Scan for the cell matching the given text and deliver its [X, Y] coordinate at center. 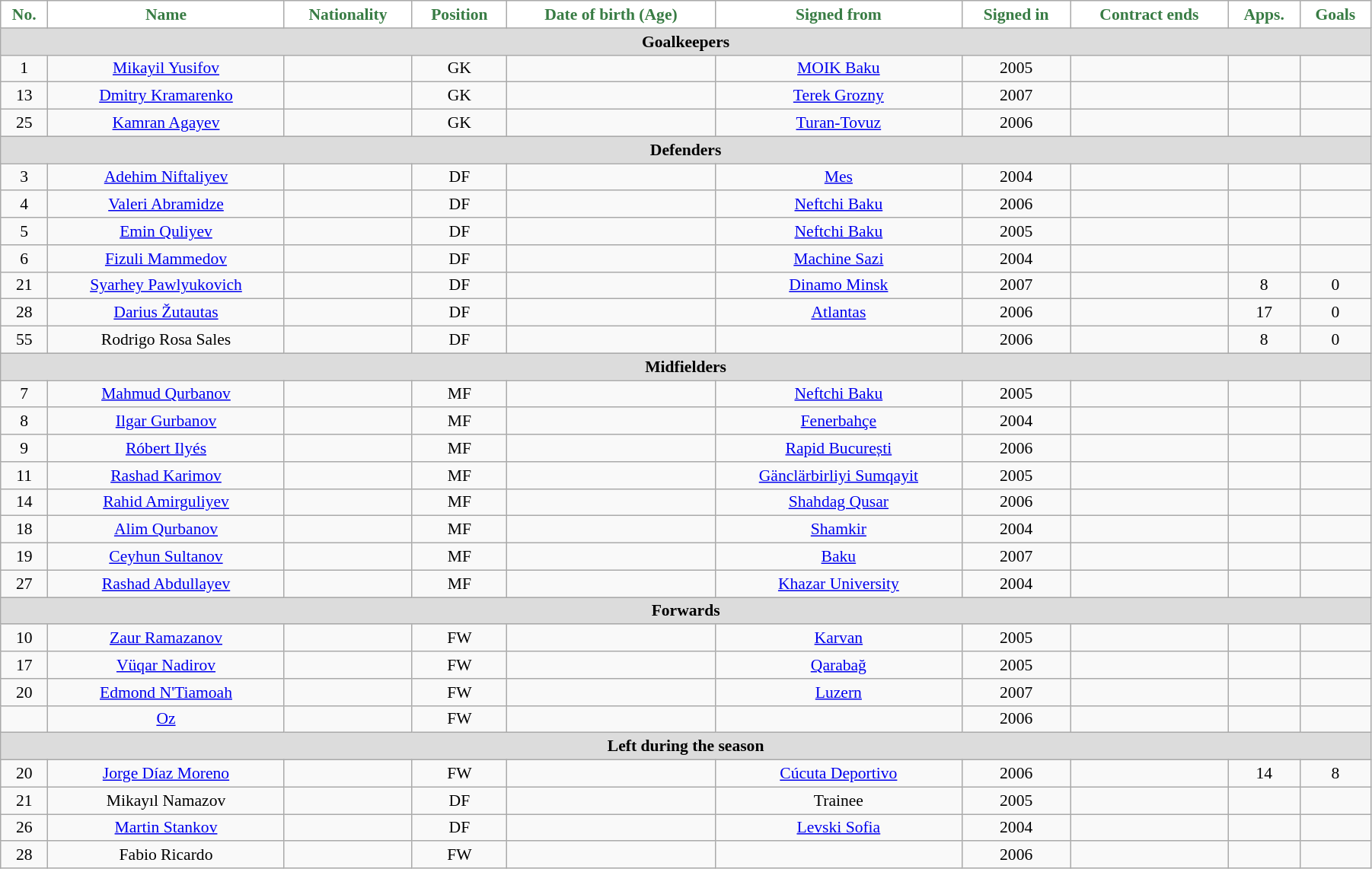
Ceyhun Sultanov [166, 557]
Mikayil Yusifov [166, 68]
Vüqar Nadirov [166, 665]
Valeri Abramidze [166, 205]
Luzern [839, 692]
Khazar University [839, 584]
27 [24, 584]
Signed from [839, 14]
3 [24, 177]
Mikayıl Namazov [166, 801]
Rodrigo Rosa Sales [166, 340]
Cúcuta Deportivo [839, 774]
No. [24, 14]
18 [24, 530]
Goals [1335, 14]
Rapid București [839, 448]
Turan-Tovuz [839, 123]
Defenders [686, 150]
1 [24, 68]
Mes [839, 177]
Levski Sofia [839, 828]
MOIK Baku [839, 68]
Contract ends [1150, 14]
Karvan [839, 638]
Nationality [348, 14]
Mahmud Qurbanov [166, 394]
Left during the season [686, 746]
Midfielders [686, 367]
Oz [166, 719]
Syarhey Pawlyukovich [166, 285]
5 [24, 231]
Gänclärbirliyi Sumqayit [839, 476]
Goalkeepers [686, 42]
Qarabağ [839, 665]
Date of birth (Age) [611, 14]
Róbert Ilyés [166, 448]
9 [24, 448]
Fenerbahçe [839, 422]
Rahid Amirguliyev [166, 502]
Fabio Ricardo [166, 855]
Fizuli Mammedov [166, 259]
Trainee [839, 801]
Apps. [1264, 14]
Shamkir [839, 530]
Kamran Agayev [166, 123]
4 [24, 205]
Terek Grozny [839, 96]
19 [24, 557]
25 [24, 123]
Rashad Karimov [166, 476]
Edmond N'Tiamoah [166, 692]
10 [24, 638]
Emin Quliyev [166, 231]
Position [460, 14]
Adehim Niftaliyev [166, 177]
Forwards [686, 611]
Shahdag Qusar [839, 502]
Baku [839, 557]
7 [24, 394]
Dinamo Minsk [839, 285]
11 [24, 476]
Martin Stankov [166, 828]
6 [24, 259]
Jorge Díaz Moreno [166, 774]
Atlantas [839, 313]
Name [166, 14]
Machine Sazi [839, 259]
Darius Žutautas [166, 313]
55 [24, 340]
Zaur Ramazanov [166, 638]
Rashad Abdullayev [166, 584]
Signed in [1016, 14]
Alim Qurbanov [166, 530]
26 [24, 828]
Ilgar Gurbanov [166, 422]
Dmitry Kramarenko [166, 96]
13 [24, 96]
